For the text-containing cell, return its midpoint in [x, y] coordinate format. 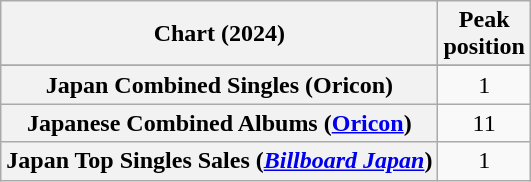
Japanese Combined Albums (Oricon) [220, 123]
Japan Combined Singles (Oricon) [220, 85]
Chart (2024) [220, 34]
11 [484, 123]
Japan Top Singles Sales (Billboard Japan) [220, 161]
Peakposition [484, 34]
